Return [x, y] of the center of cell containing provided text 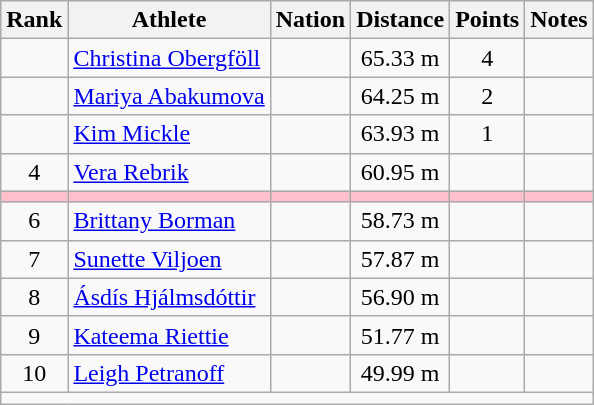
Kateema Riettie [169, 335]
Vera Rebrik [169, 172]
Christina Obergföll [169, 58]
Points [488, 20]
58.73 m [400, 221]
Rank [34, 20]
10 [34, 373]
Ásdís Hjálmsdóttir [169, 297]
2 [488, 96]
Sunette Viljoen [169, 259]
Athlete [169, 20]
Leigh Petranoff [169, 373]
Distance [400, 20]
65.33 m [400, 58]
56.90 m [400, 297]
Brittany Borman [169, 221]
63.93 m [400, 134]
9 [34, 335]
51.77 m [400, 335]
7 [34, 259]
1 [488, 134]
64.25 m [400, 96]
Nation [310, 20]
6 [34, 221]
49.99 m [400, 373]
Notes [559, 20]
Mariya Abakumova [169, 96]
8 [34, 297]
60.95 m [400, 172]
Kim Mickle [169, 134]
57.87 m [400, 259]
